Locate the cell with the specified text and output its (x, y) center coordinate. 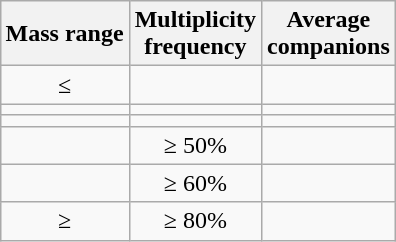
≥ 50% (195, 145)
≤ (64, 85)
≥ 60% (195, 183)
≥ (64, 221)
≥ 80% (195, 221)
Average companions (328, 34)
Mass range (64, 34)
Multiplicity frequency (195, 34)
